Search for the cell housing the specified text and yield its (x, y) center coordinate. 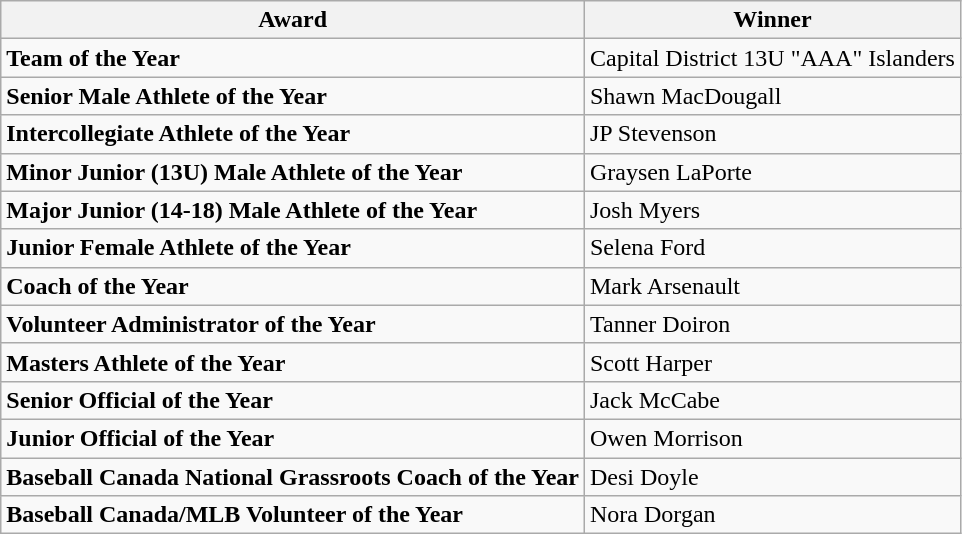
Coach of the Year (293, 286)
Jack McCabe (772, 400)
Major Junior (14-18) Male Athlete of the Year (293, 210)
Senior Official of the Year (293, 400)
Josh Myers (772, 210)
Junior Female Athlete of the Year (293, 248)
Masters Athlete of the Year (293, 362)
JP Stevenson (772, 134)
Desi Doyle (772, 477)
Volunteer Administrator of the Year (293, 324)
Baseball Canada/MLB Volunteer of the Year (293, 515)
Tanner Doiron (772, 324)
Intercollegiate Athlete of the Year (293, 134)
Capital District 13U "AAA" Islanders (772, 58)
Graysen LaPorte (772, 172)
Winner (772, 20)
Owen Morrison (772, 438)
Junior Official of the Year (293, 438)
Minor Junior (13U) Male Athlete of the Year (293, 172)
Team of the Year (293, 58)
Shawn MacDougall (772, 96)
Baseball Canada National Grassroots Coach of the Year (293, 477)
Mark Arsenault (772, 286)
Award (293, 20)
Nora Dorgan (772, 515)
Scott Harper (772, 362)
Selena Ford (772, 248)
Senior Male Athlete of the Year (293, 96)
